Return [X, Y] of the center of cell containing provided text 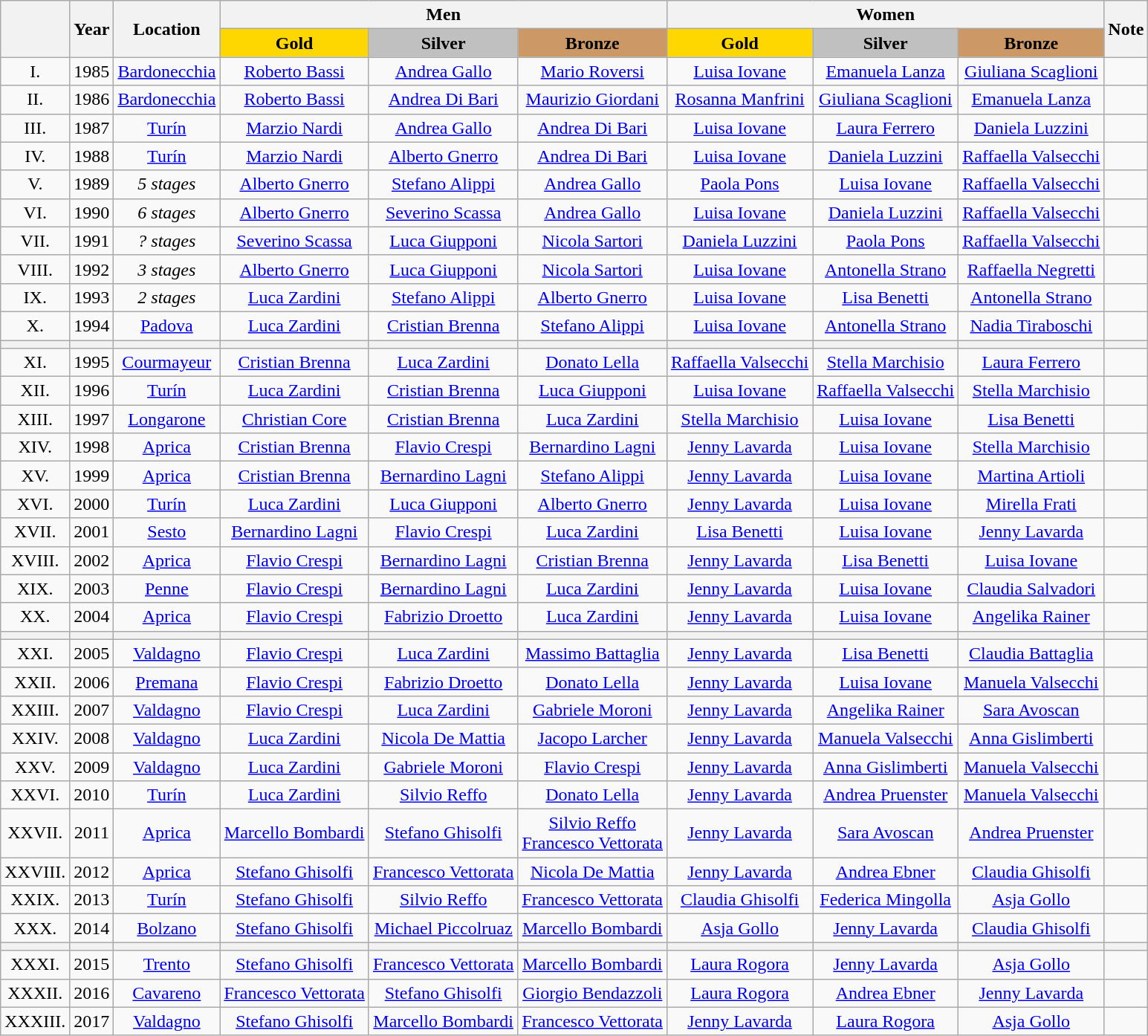
XXI. [36, 653]
Trento [166, 965]
Rosanna Manfrini [740, 100]
2016 [92, 993]
XXXII. [36, 993]
2002 [92, 560]
1989 [92, 184]
2008 [92, 738]
1986 [92, 100]
Sesto [166, 532]
XVI. [36, 504]
Maurizio Giordani [593, 100]
XXXIII. [36, 1021]
Claudia Battaglia [1031, 653]
XIII. [36, 419]
XXVIII. [36, 872]
2 stages [166, 297]
Bolzano [166, 928]
3 stages [166, 269]
1993 [92, 297]
Martina Artioli [1031, 476]
1997 [92, 419]
1998 [92, 447]
Christian Core [294, 419]
III. [36, 128]
VI. [36, 213]
V. [36, 184]
Nadia Tiraboschi [1031, 326]
1996 [92, 391]
2017 [92, 1021]
2013 [92, 900]
XVII. [36, 532]
Mirella Frati [1031, 504]
Raffaella Negretti [1031, 269]
Longarone [166, 419]
Cavareno [166, 993]
XXXI. [36, 965]
IX. [36, 297]
2012 [92, 872]
XX. [36, 617]
Location [166, 29]
Giorgio Bendazzoli [593, 993]
VII. [36, 241]
XVIII. [36, 560]
2014 [92, 928]
2003 [92, 589]
Michael Piccolruaz [443, 928]
XXIII. [36, 710]
Federica Mingolla [886, 900]
Premana [166, 682]
I. [36, 71]
IV. [36, 156]
Note [1126, 29]
XXVI. [36, 795]
XXIX. [36, 900]
Claudia Salvadori [1031, 589]
2000 [92, 504]
2015 [92, 965]
1992 [92, 269]
Massimo Battaglia [593, 653]
XXIV. [36, 738]
II. [36, 100]
2004 [92, 617]
VIII. [36, 269]
2006 [92, 682]
1990 [92, 213]
6 stages [166, 213]
XII. [36, 391]
1988 [92, 156]
? stages [166, 241]
XXII. [36, 682]
1995 [92, 363]
Jacopo Larcher [593, 738]
XI. [36, 363]
2007 [92, 710]
1991 [92, 241]
Men [444, 15]
1985 [92, 71]
XIV. [36, 447]
X. [36, 326]
2010 [92, 795]
Year [92, 29]
1999 [92, 476]
XXX. [36, 928]
XXVII. [36, 834]
XIX. [36, 589]
XXV. [36, 766]
Padova [166, 326]
2001 [92, 532]
Silvio ReffoFrancesco Vettorata [593, 834]
Mario Roversi [593, 71]
2005 [92, 653]
5 stages [166, 184]
1987 [92, 128]
XV. [36, 476]
2011 [92, 834]
Courmayeur [166, 363]
2009 [92, 766]
1994 [92, 326]
Women [886, 15]
Penne [166, 589]
